From the cell containing the given text, extract its center point as [x, y] coordinate. 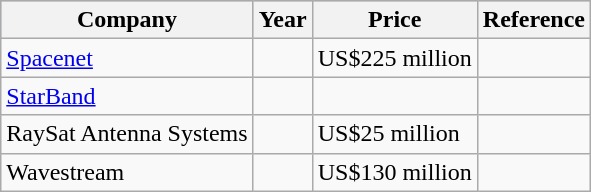
StarBand [127, 96]
Year [282, 20]
Price [394, 20]
Spacenet [127, 58]
RaySat Antenna Systems [127, 134]
US$225 million [394, 58]
Company [127, 20]
US$130 million [394, 172]
US$25 million [394, 134]
Reference [534, 20]
Wavestream [127, 172]
